Detect which cell encompasses the target text, then output its (x, y) center coordinate. 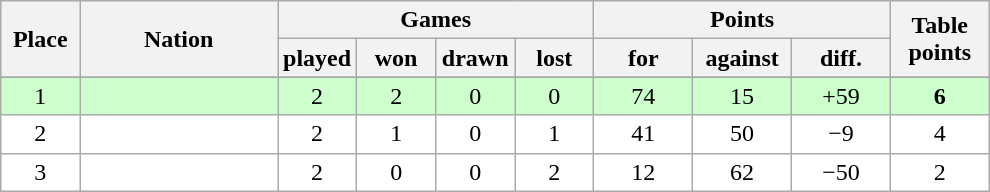
Place (40, 39)
diff. (842, 58)
drawn (476, 58)
15 (742, 96)
won (396, 58)
−50 (842, 172)
6 (940, 96)
62 (742, 172)
Points (742, 20)
Tablepoints (940, 39)
played (318, 58)
4 (940, 134)
for (644, 58)
Games (436, 20)
41 (644, 134)
50 (742, 134)
74 (644, 96)
−9 (842, 134)
Nation (179, 39)
3 (40, 172)
against (742, 58)
lost (554, 58)
+59 (842, 96)
12 (644, 172)
